Scan for the cell matching the given text and deliver its [x, y] coordinate at center. 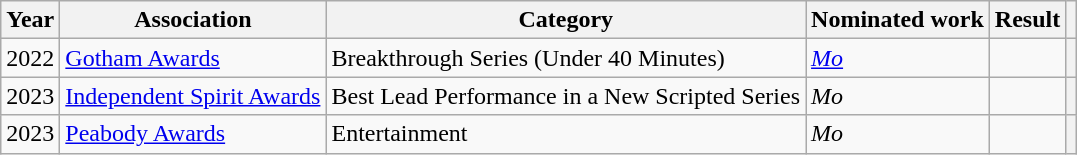
Result [1027, 20]
Category [566, 20]
2022 [30, 58]
Peabody Awards [193, 134]
Nominated work [898, 20]
Year [30, 20]
Best Lead Performance in a New Scripted Series [566, 96]
Gotham Awards [193, 58]
Entertainment [566, 134]
Association [193, 20]
Breakthrough Series (Under 40 Minutes) [566, 58]
Independent Spirit Awards [193, 96]
